Provide the (X, Y) coordinate of the cell's center where the given text is located.  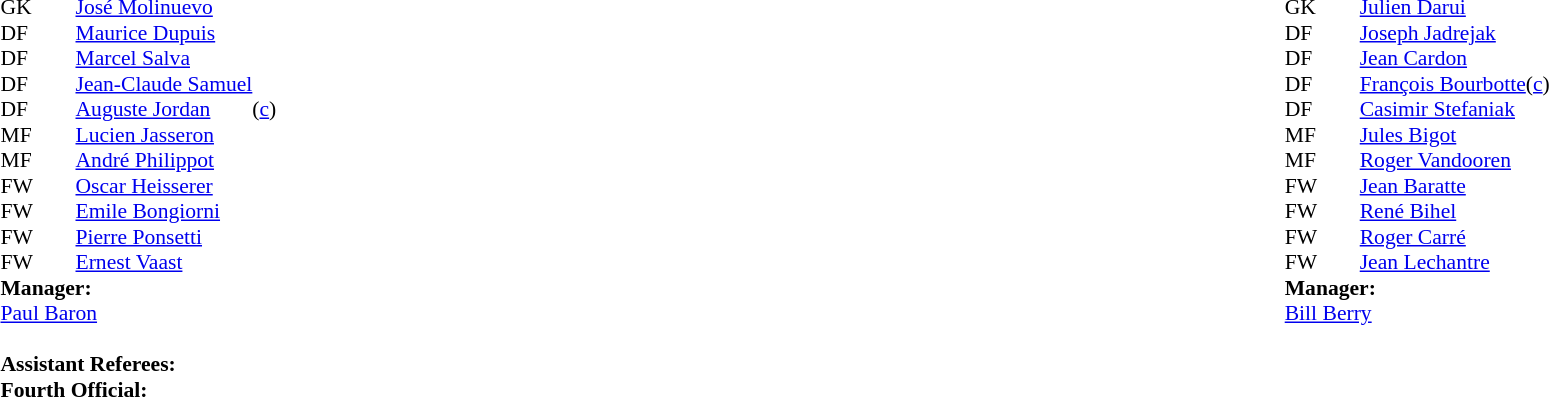
André Philippot (164, 161)
Jean Baratte (1443, 186)
Jean-Claude Samuel (164, 84)
Auguste Jordan (164, 109)
Jean Cardon (1443, 59)
(c) (264, 109)
Emile Bongiorni (164, 211)
René Bihel (1443, 211)
Jules Bigot (1443, 135)
Maurice Dupuis (164, 33)
Jean Lechantre (1443, 263)
Roger Carré (1443, 237)
Ernest Vaast (164, 263)
Lucien Jasseron (164, 135)
Joseph Jadrejak (1443, 33)
Casimir Stefaniak (1443, 109)
François Bourbotte (1443, 84)
Pierre Ponsetti (164, 237)
Roger Vandooren (1443, 161)
Marcel Salva (164, 59)
Oscar Heisserer (164, 186)
